For the text-containing cell, return its midpoint in (X, Y) coordinate format. 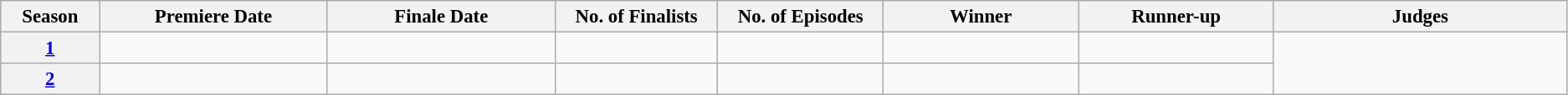
Judges (1420, 17)
No. of Episodes (801, 17)
Runner-up (1176, 17)
Winner (981, 17)
1 (50, 48)
Premiere Date (213, 17)
2 (50, 79)
No. of Finalists (636, 17)
Finale Date (441, 17)
Season (50, 17)
